Provide the (X, Y) coordinate of the cell's center where the given text is located.  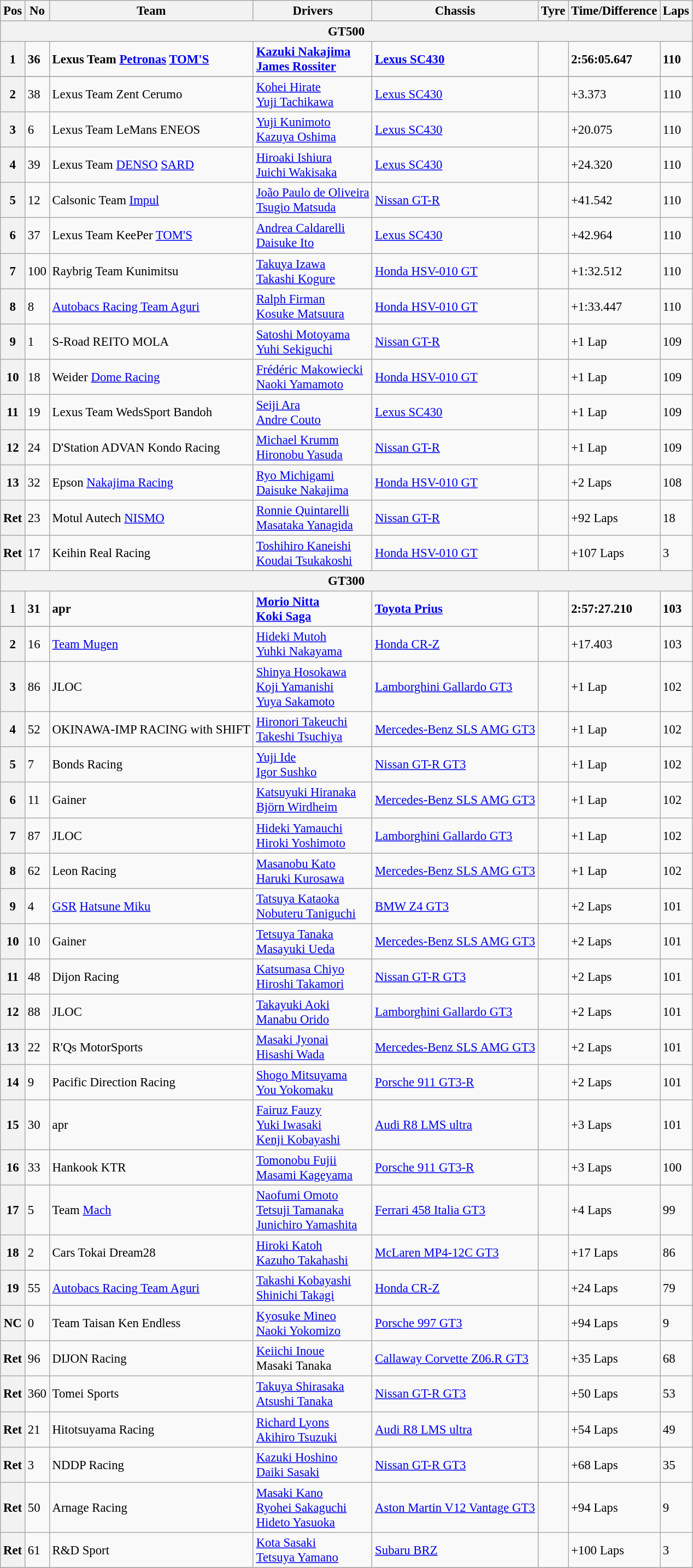
+20.075 (614, 130)
Drivers (313, 11)
2:57:27.210 (614, 610)
Katsuyuki Hiranaka Björn Wirdheim (313, 801)
Lexus Team WedsSport Bandoh (151, 412)
João Paulo de Oliveira Tsugio Matsuda (313, 200)
24 (37, 448)
49 (677, 1430)
+3.373 (614, 95)
Morio Nitta Koki Saga (313, 610)
22 (37, 1048)
Kyosuke Mineo Naoki Yokomizo (313, 1324)
Tetsuya Tanaka Masayuki Ueda (313, 942)
+68 Laps (614, 1465)
Raybrig Team Kunimitsu (151, 271)
31 (37, 610)
Ronnie Quintarelli Masataka Yanagida (313, 518)
+17 Laps (614, 1253)
No (37, 11)
21 (37, 1430)
GT500 (346, 32)
+54 Laps (614, 1430)
Takuya Izawa Takashi Kogure (313, 271)
23 (37, 518)
Shinya Hosokawa Koji Yamanishi Yuya Sakamoto (313, 687)
Hideki Yamauchi Hiroki Yoshimoto (313, 836)
Team Mugen (151, 644)
Hiroaki Ishiura Juichi Wakisaka (313, 165)
Katsumasa Chiyo Hiroshi Takamori (313, 977)
35 (677, 1465)
Yuji Ide Igor Sushko (313, 765)
Lexus Team KeePer TOM'S (151, 236)
Calsonic Team Impul (151, 200)
37 (37, 236)
Ralph Firman Kosuke Matsuura (313, 306)
BMW Z4 GT3 (455, 906)
87 (37, 836)
Seiji Ara Andre Couto (313, 412)
50 (37, 1507)
108 (677, 483)
Hitotsuyama Racing (151, 1430)
39 (37, 165)
+24.320 (614, 165)
Toyota Prius (455, 610)
Porsche 997 GT3 (455, 1324)
+24 Laps (614, 1288)
R&D Sport (151, 1550)
Kota Sasaki Tetsuya Yamano (313, 1550)
38 (37, 95)
Subaru BRZ (455, 1550)
Time/Difference (614, 11)
Lexus Team Petronas TOM'S (151, 59)
Kohei Hirate Yuji Tachikawa (313, 95)
Epson Nakajima Racing (151, 483)
Lexus Team DENSO SARD (151, 165)
Team Mach (151, 1210)
88 (37, 1011)
+1:33.447 (614, 306)
61 (37, 1550)
Lexus Team Zent Cerumo (151, 95)
32 (37, 483)
+17.403 (614, 644)
Tyre (553, 11)
Masaki Jyonai Hisashi Wada (313, 1048)
2:56:05.647 (614, 59)
360 (37, 1394)
Bonds Racing (151, 765)
Richard Lyons Akihiro Tsuzuki (313, 1430)
Hironori Takeuchi Takeshi Tsuchiya (313, 730)
68 (677, 1359)
Shogo Mitsuyama You Yokomaku (313, 1082)
Laps (677, 11)
+35 Laps (614, 1359)
48 (37, 977)
Cars Tokai Dream28 (151, 1253)
Toshihiro Kaneishi Koudai Tsukakoshi (313, 553)
96 (37, 1359)
Motul Autech NISMO (151, 518)
14 (13, 1082)
0 (37, 1324)
Masaki Kano Ryohei Sakaguchi Hideto Yasuoka (313, 1507)
Frédéric Makowiecki Naoki Yamamoto (313, 377)
Keihin Real Racing (151, 553)
Hiroki Katoh Kazuho Takahashi (313, 1253)
Pacific Direction Racing (151, 1082)
+1:32.512 (614, 271)
Tomonobu Fujii Masami Kageyama (313, 1168)
Lexus Team LeMans ENEOS (151, 130)
36 (37, 59)
Satoshi Motoyama Yuhi Sekiguchi (313, 342)
Takuya Shirasaka Atsushi Tanaka (313, 1394)
Dijon Racing (151, 977)
62 (37, 871)
Ryo Michigami Daisuke Nakajima (313, 483)
Pos (13, 11)
Ferrari 458 Italia GT3 (455, 1210)
Andrea Caldarelli Daisuke Ito (313, 236)
NC (13, 1324)
Tatsuya Kataoka Nobuteru Taniguchi (313, 906)
GSR Hatsune Miku (151, 906)
D'Station ADVAN Kondo Racing (151, 448)
+42.964 (614, 236)
79 (677, 1288)
55 (37, 1288)
Naofumi Omoto Tetsuji Tamanaka Junichiro Yamashita (313, 1210)
McLaren MP4-12C GT3 (455, 1253)
30 (37, 1125)
Team Taisan Ken Endless (151, 1324)
+92 Laps (614, 518)
+41.542 (614, 200)
53 (677, 1394)
Hankook KTR (151, 1168)
R'Qs MotorSports (151, 1048)
+4 Laps (614, 1210)
Weider Dome Racing (151, 377)
Chassis (455, 11)
33 (37, 1168)
Fairuz Fauzy Yuki Iwasaki Kenji Kobayashi (313, 1125)
Callaway Corvette Z06.R GT3 (455, 1359)
Aston Martin V12 Vantage GT3 (455, 1507)
Hideki Mutoh Yuhki Nakayama (313, 644)
Tomei Sports (151, 1394)
Leon Racing (151, 871)
Michael Krumm Hironobu Yasuda (313, 448)
Arnage Racing (151, 1507)
+50 Laps (614, 1394)
Masanobu Kato Haruki Kurosawa (313, 871)
Kazuki Hoshino Daiki Sasaki (313, 1465)
99 (677, 1210)
Team (151, 11)
Keiichi Inoue Masaki Tanaka (313, 1359)
52 (37, 730)
NDDP Racing (151, 1465)
GT300 (346, 581)
OKINAWA-IMP RACING with SHIFT (151, 730)
+107 Laps (614, 553)
15 (13, 1125)
Takashi Kobayashi Shinichi Takagi (313, 1288)
+100 Laps (614, 1550)
Kazuki Nakajima James Rossiter (313, 59)
S-Road REITO MOLA (151, 342)
Takayuki Aoki Manabu Orido (313, 1011)
Yuji Kunimoto Kazuya Oshima (313, 130)
DIJON Racing (151, 1359)
